Output the [x, y] coordinate of the center of the cell containing the given text.  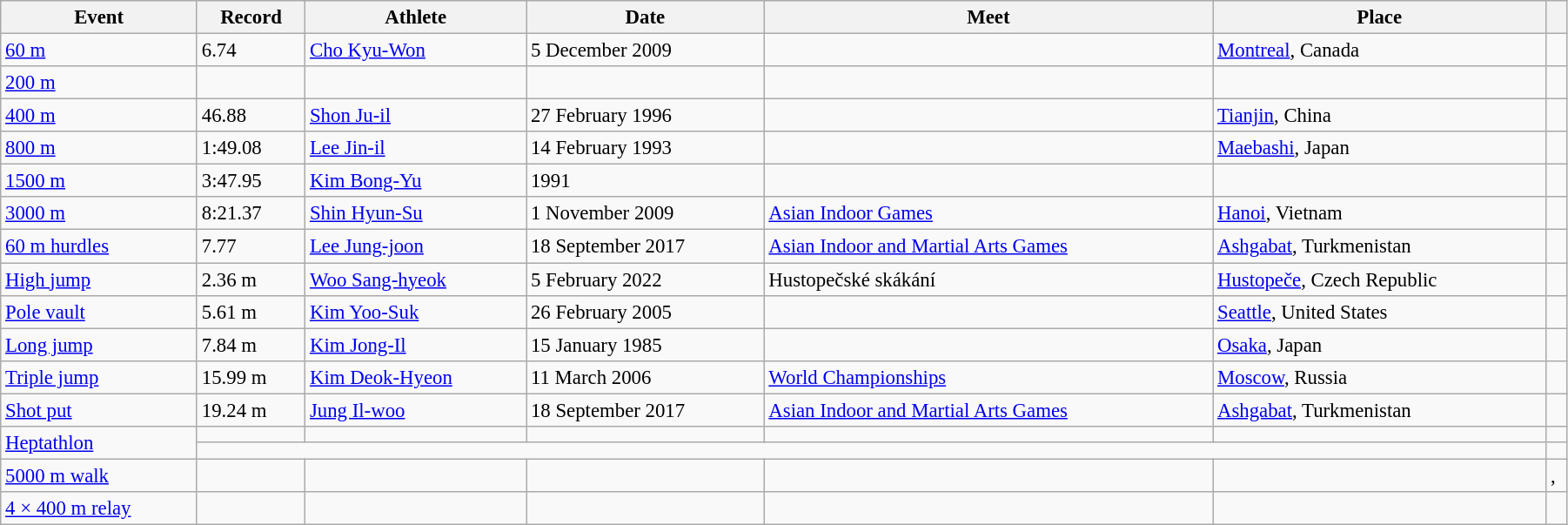
Jung Il-woo [416, 410]
Cho Kyu-Won [416, 50]
High jump [99, 279]
Triple jump [99, 377]
5 December 2009 [646, 50]
Shon Ju-il [416, 116]
800 m [99, 148]
4 × 400 m relay [99, 508]
5 February 2022 [646, 279]
, [1557, 475]
Tianjin, China [1380, 116]
1:49.08 [251, 148]
5.61 m [251, 312]
Woo Sang-hyeok [416, 279]
Montreal, Canada [1380, 50]
1991 [646, 181]
200 m [99, 83]
15 January 1985 [646, 345]
Place [1380, 17]
Kim Jong-Il [416, 345]
Hustopečské skákání [988, 279]
Seattle, United States [1380, 312]
Long jump [99, 345]
19.24 m [251, 410]
Shot put [99, 410]
26 February 2005 [646, 312]
Meet [988, 17]
Asian Indoor Games [988, 213]
60 m [99, 50]
Hanoi, Vietnam [1380, 213]
60 m hurdles [99, 246]
Kim Yoo-Suk [416, 312]
5000 m walk [99, 475]
Hustopeče, Czech Republic [1380, 279]
Kim Bong-Yu [416, 181]
11 March 2006 [646, 377]
Lee Jin-il [416, 148]
27 February 1996 [646, 116]
Moscow, Russia [1380, 377]
Lee Jung-joon [416, 246]
Event [99, 17]
World Championships [988, 377]
15.99 m [251, 377]
Maebashi, Japan [1380, 148]
7.77 [251, 246]
1500 m [99, 181]
2.36 m [251, 279]
46.88 [251, 116]
Date [646, 17]
Pole vault [99, 312]
3000 m [99, 213]
Record [251, 17]
1 November 2009 [646, 213]
8:21.37 [251, 213]
7.84 m [251, 345]
Heptathlon [99, 443]
Kim Deok-Hyeon [416, 377]
Shin Hyun-Su [416, 213]
14 February 1993 [646, 148]
Athlete [416, 17]
3:47.95 [251, 181]
6.74 [251, 50]
400 m [99, 116]
Osaka, Japan [1380, 345]
